Detect which cell encompasses the target text, then output its (X, Y) center coordinate. 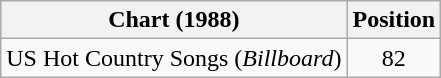
Position (394, 20)
US Hot Country Songs (Billboard) (174, 58)
Chart (1988) (174, 20)
82 (394, 58)
